Extract the [x, y] coordinate from the center of the cell holding the provided text.  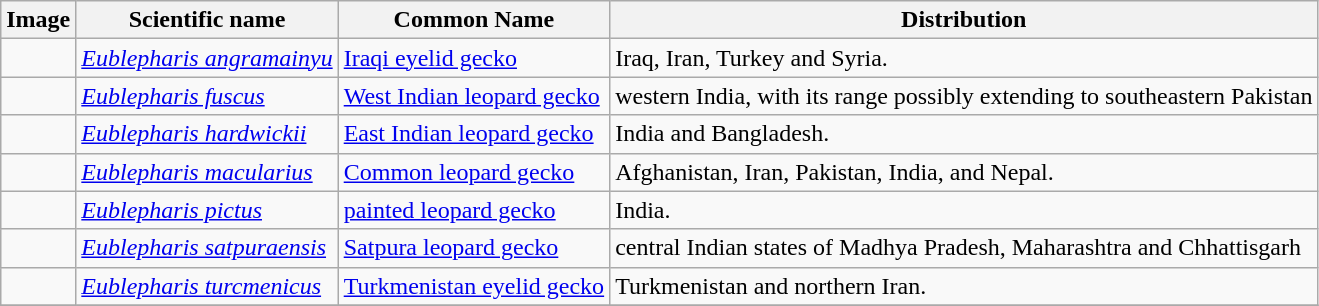
central Indian states of Madhya Pradesh, Maharashtra and Chhattisgarh [964, 248]
Iraqi eyelid gecko [474, 58]
India and Bangladesh. [964, 134]
India. [964, 210]
Eublepharis angramainyu [207, 58]
western India, with its range possibly extending to southeastern Pakistan [964, 96]
West Indian leopard gecko [474, 96]
Satpura leopard gecko [474, 248]
Turkmenistan eyelid gecko [474, 286]
Afghanistan, Iran, Pakistan, India, and Nepal. [964, 172]
Distribution [964, 20]
Eublepharis satpuraensis [207, 248]
Eublepharis pictus [207, 210]
Eublepharis hardwickii [207, 134]
Eublepharis turcmenicus [207, 286]
Eublepharis fuscus [207, 96]
Scientific name [207, 20]
Iraq, Iran, Turkey and Syria. [964, 58]
Eublepharis macularius [207, 172]
Common Name [474, 20]
painted leopard gecko [474, 210]
East Indian leopard gecko [474, 134]
Turkmenistan and northern Iran. [964, 286]
Image [38, 20]
Common leopard gecko [474, 172]
